Return (x, y) of the center of cell containing provided text 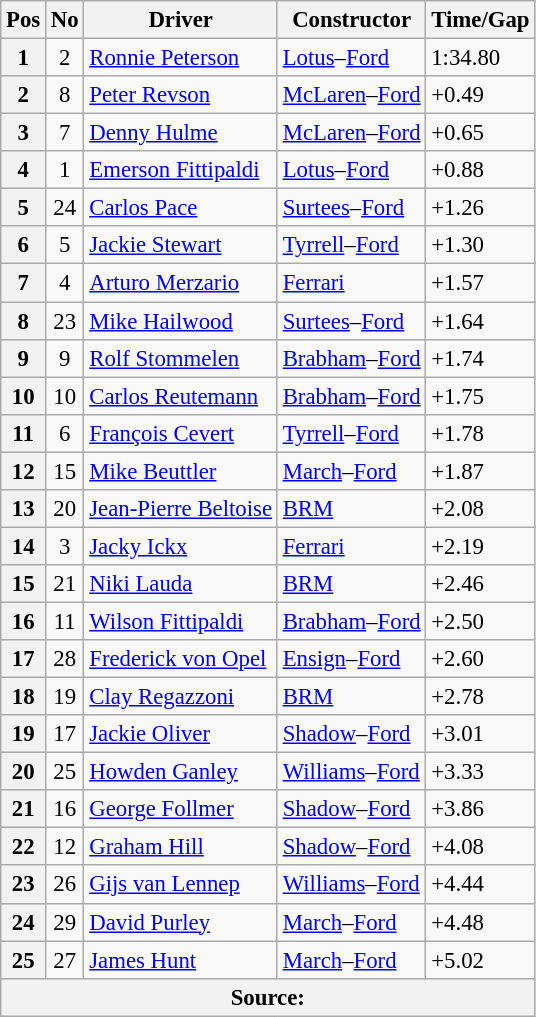
Driver (180, 20)
Rolf Stommelen (180, 358)
+3.33 (480, 772)
+3.86 (480, 809)
James Hunt (180, 960)
+0.49 (480, 95)
Clay Regazzoni (180, 697)
François Cevert (180, 433)
Jackie Oliver (180, 734)
+2.19 (480, 546)
Howden Ganley (180, 772)
+2.78 (480, 697)
+1.57 (480, 283)
14 (24, 546)
Jackie Stewart (180, 245)
Jacky Ickx (180, 546)
+0.88 (480, 170)
+1.87 (480, 471)
Graham Hill (180, 847)
Source: (268, 997)
+1.75 (480, 396)
28 (65, 659)
+5.02 (480, 960)
+4.08 (480, 847)
+4.48 (480, 922)
Gijs van Lennep (180, 885)
Jean-Pierre Beltoise (180, 509)
Carlos Reutemann (180, 396)
+1.64 (480, 321)
Emerson Fittipaldi (180, 170)
+1.78 (480, 433)
22 (24, 847)
+1.30 (480, 245)
+2.50 (480, 621)
Mike Beuttler (180, 471)
Peter Revson (180, 95)
18 (24, 697)
Ronnie Peterson (180, 58)
Pos (24, 20)
David Purley (180, 922)
+2.46 (480, 584)
+0.65 (480, 133)
Constructor (352, 20)
George Follmer (180, 809)
Carlos Pace (180, 208)
Ensign–Ford (352, 659)
Arturo Merzario (180, 283)
+3.01 (480, 734)
+2.08 (480, 509)
26 (65, 885)
Frederick von Opel (180, 659)
No (65, 20)
+4.44 (480, 885)
Mike Hailwood (180, 321)
+2.60 (480, 659)
29 (65, 922)
Time/Gap (480, 20)
1:34.80 (480, 58)
+1.74 (480, 358)
Niki Lauda (180, 584)
Denny Hulme (180, 133)
Wilson Fittipaldi (180, 621)
27 (65, 960)
13 (24, 509)
+1.26 (480, 208)
